Output the [x, y] coordinate of the center of the cell containing the given text.  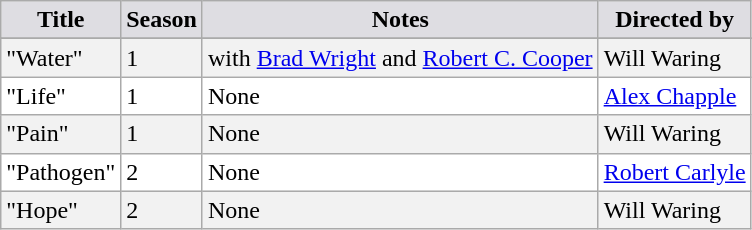
Title [61, 20]
"Life" [61, 96]
"Water" [61, 58]
Directed by [674, 20]
with Brad Wright and Robert C. Cooper [400, 58]
Alex Chapple [674, 96]
Season [162, 20]
Notes [400, 20]
"Pathogen" [61, 172]
"Pain" [61, 134]
Robert Carlyle [674, 172]
"Hope" [61, 210]
